Provide the (x, y) coordinate of the cell's center where the given text is located.  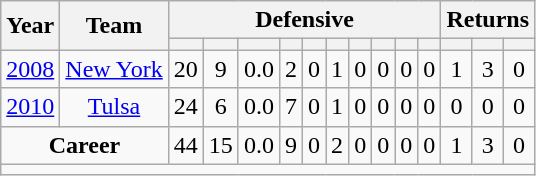
Returns (488, 20)
24 (186, 107)
15 (220, 145)
Tulsa (114, 107)
Team (114, 26)
20 (186, 69)
Year (30, 26)
Career (84, 145)
6 (220, 107)
44 (186, 145)
2010 (30, 107)
New York (114, 69)
7 (290, 107)
2008 (30, 69)
Defensive (304, 20)
